Identify which cell holds the provided text, then report its [X, Y] central coordinate. 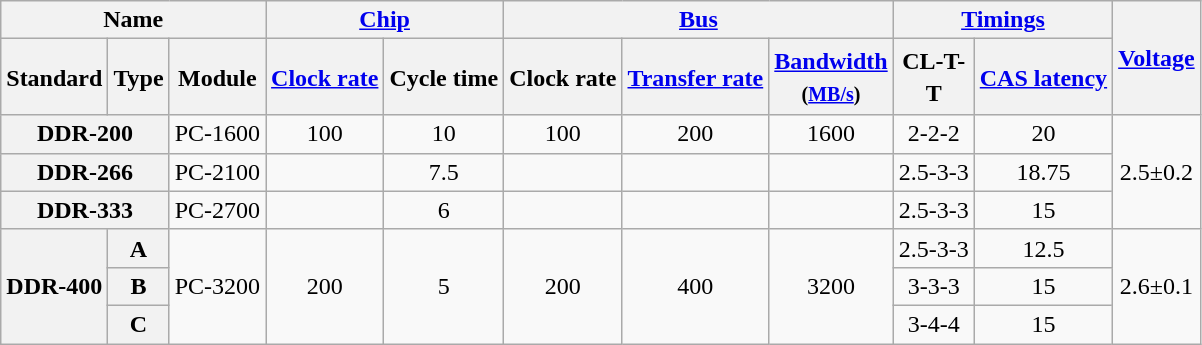
Cycle time [444, 77]
5 [444, 286]
PC-3200 [217, 286]
Chip [385, 20]
2.5±0.2 [1157, 172]
Name [134, 20]
DDR-400 [54, 286]
2-2-2 [934, 134]
DDR-200 [85, 134]
CL-T-T [934, 77]
Type [138, 77]
C [138, 324]
Voltage [1157, 58]
CAS latency [1043, 77]
Module [217, 77]
DDR-266 [85, 172]
Bus [699, 20]
7.5 [444, 172]
DDR-333 [85, 210]
400 [696, 286]
3200 [831, 286]
Timings [1002, 20]
Standard [54, 77]
B [138, 286]
18.75 [1043, 172]
PC-1600 [217, 134]
Bandwidth(MB/s) [831, 77]
PC-2700 [217, 210]
A [138, 248]
2.6±0.1 [1157, 286]
20 [1043, 134]
3-4-4 [934, 324]
PC-2100 [217, 172]
1600 [831, 134]
Transfer rate [696, 77]
10 [444, 134]
6 [444, 210]
3-3-3 [934, 286]
12.5 [1043, 248]
